Provide the (x, y) coordinate of the cell's center where the given text is located.  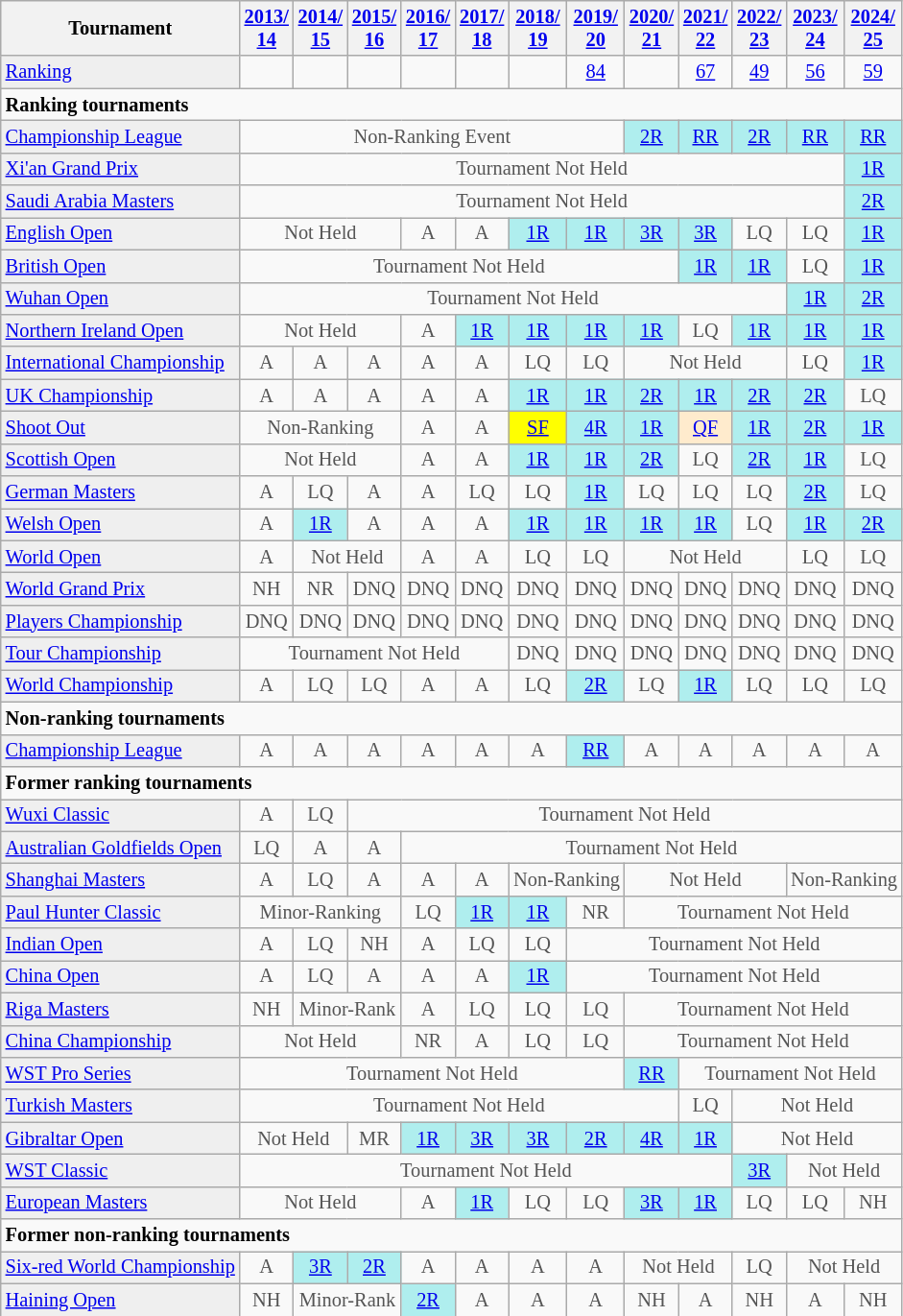
2017/18 (482, 28)
67 (705, 72)
Former non-ranking tournaments (451, 1235)
Minor-Ranking (321, 912)
English Open (121, 233)
UK Championship (121, 395)
SF (537, 427)
2016/17 (428, 28)
2021/22 (705, 28)
Northern Ireland Open (121, 330)
Xi'an Grand Prix (121, 169)
Shoot Out (121, 427)
2019/20 (596, 28)
Australian Goldfields Open (121, 848)
Wuxi Classic (121, 815)
Scottish Open (121, 460)
2013/14 (267, 28)
84 (596, 72)
Tournament (121, 28)
2024/25 (873, 28)
World Grand Prix (121, 588)
Non-ranking tournaments (451, 718)
MR (374, 1138)
World Open (121, 557)
Ranking (121, 72)
Shanghai Masters (121, 879)
WST Pro Series (121, 1073)
Gibraltar Open (121, 1138)
2020/21 (652, 28)
Players Championship (121, 621)
German Masters (121, 492)
Tour Championship (121, 654)
Ranking tournaments (451, 105)
2014/15 (321, 28)
Former ranking tournaments (451, 782)
International Championship (121, 363)
2022/23 (759, 28)
2018/19 (537, 28)
Saudi Arabia Masters (121, 202)
QF (705, 427)
British Open (121, 266)
49 (759, 72)
2015/16 (374, 28)
Riga Masters (121, 1009)
Wuhan Open (121, 299)
Welsh Open (121, 524)
Haining Open (121, 1300)
Turkish Masters (121, 1106)
China Championship (121, 1041)
Non-Ranking Event (432, 136)
2023/24 (815, 28)
China Open (121, 976)
European Masters (121, 1203)
Paul Hunter Classic (121, 912)
WST Classic (121, 1170)
59 (873, 72)
56 (815, 72)
World Championship (121, 685)
Indian Open (121, 945)
Six-red World Championship (121, 1267)
